Scan for the cell matching the given text and deliver its (x, y) coordinate at center. 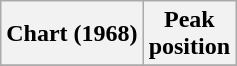
Peakposition (189, 34)
Chart (1968) (72, 34)
